Detect which cell encompasses the target text, then output its [x, y] center coordinate. 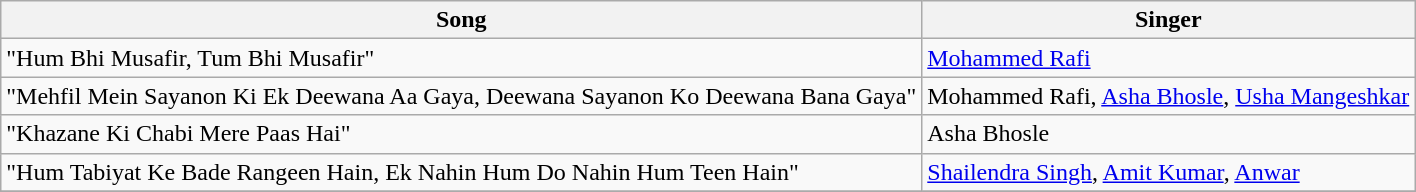
Asha Bhosle [1168, 134]
"Hum Bhi Musafir, Tum Bhi Musafir" [462, 58]
Mohammed Rafi, Asha Bhosle, Usha Mangeshkar [1168, 96]
Mohammed Rafi [1168, 58]
Shailendra Singh, Amit Kumar, Anwar [1168, 172]
"Khazane Ki Chabi Mere Paas Hai" [462, 134]
"Hum Tabiyat Ke Bade Rangeen Hain, Ek Nahin Hum Do Nahin Hum Teen Hain" [462, 172]
Song [462, 20]
"Mehfil Mein Sayanon Ki Ek Deewana Aa Gaya, Deewana Sayanon Ko Deewana Bana Gaya" [462, 96]
Singer [1168, 20]
